Capture the cell that displays the provided text and extract its [X, Y] central coordinate. 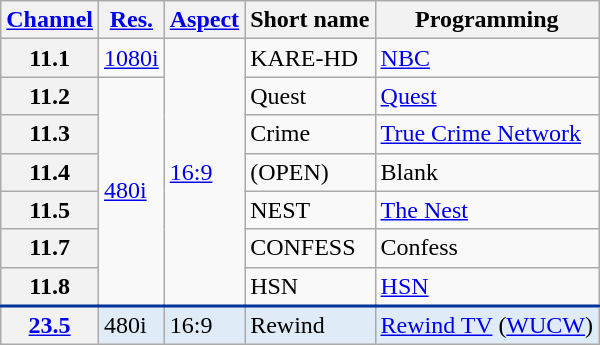
Programming [487, 20]
Rewind TV (WUCW) [487, 326]
NBC [487, 58]
CONFESS [310, 248]
Crime [310, 134]
11.2 [50, 96]
The Nest [487, 210]
KARE-HD [310, 58]
NEST [310, 210]
11.7 [50, 248]
Rewind [310, 326]
23.5 [50, 326]
11.3 [50, 134]
11.5 [50, 210]
11.8 [50, 286]
1080i [132, 58]
Short name [310, 20]
Blank [487, 172]
(OPEN) [310, 172]
Confess [487, 248]
11.1 [50, 58]
Res. [132, 20]
Aspect [204, 20]
11.4 [50, 172]
True Crime Network [487, 134]
Channel [50, 20]
